Find where the given text appears and provide that cell's center as [X, Y] coordinate. 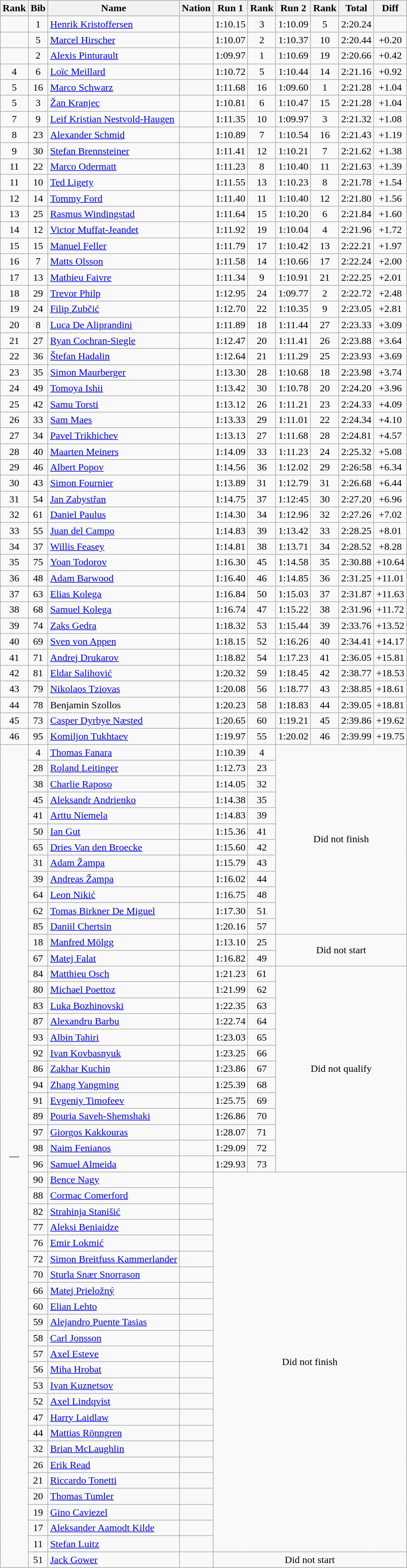
+8.28 [390, 547]
2:23.88 [356, 341]
2:23.33 [356, 325]
2:20.66 [356, 56]
Total [356, 8]
1:20.08 [231, 689]
+18.53 [390, 673]
Gino Caviezel [114, 1512]
2:38.85 [356, 689]
+3.09 [390, 325]
1:14.05 [231, 784]
1:23.86 [231, 1069]
2:22.72 [356, 293]
+1.97 [390, 246]
2:27.26 [356, 515]
1:11.40 [231, 198]
1:14.56 [231, 467]
Albin Tahiri [114, 1037]
Naim Fenianos [114, 1148]
1:17.30 [231, 910]
Name [114, 8]
Elian Lehto [114, 1306]
Andrej Drukarov [114, 657]
1:29.93 [231, 1164]
Juan del Campo [114, 531]
1:10.69 [293, 56]
1:11.79 [231, 246]
Ted Ligety [114, 182]
Samuel Almeida [114, 1164]
+0.92 [390, 72]
Samu Torsti [114, 404]
Daniel Paulus [114, 515]
Michael Poettoz [114, 990]
Komiljon Tukhtaev [114, 737]
+0.20 [390, 40]
Run 2 [293, 8]
1:12.02 [293, 467]
Tomas Birkner De Miguel [114, 910]
94 [38, 1085]
2:38.77 [356, 673]
2:34.41 [356, 641]
2:24.81 [356, 435]
Harry Laidlaw [114, 1417]
Ryan Cochran-Siegle [114, 341]
2:39.86 [356, 721]
Diff [390, 8]
2:26.68 [356, 483]
88 [38, 1195]
1:12.70 [231, 309]
2:31.96 [356, 610]
Miha Hrobat [114, 1370]
Albert Popov [114, 467]
Leif Kristian Nestvold-Haugen [114, 119]
+4.09 [390, 404]
Henrik Kristoffersen [114, 24]
1:18.77 [293, 689]
2:36.05 [356, 657]
1:12.47 [231, 341]
Emir Lokmić [114, 1243]
1:14.38 [231, 800]
Jan Zabystřan [114, 499]
1:11.35 [231, 119]
2:25.32 [356, 451]
+3.74 [390, 372]
1:10.68 [293, 372]
Mathieu Faivre [114, 277]
+13.52 [390, 626]
+2.48 [390, 293]
1:14.85 [293, 578]
2:31.25 [356, 578]
1:11.55 [231, 182]
1:16.84 [231, 594]
Bence Nagy [114, 1180]
2:23.05 [356, 309]
2:28.52 [356, 547]
1:19.97 [231, 737]
79 [38, 689]
Nation [196, 8]
Cormac Comerford [114, 1195]
96 [38, 1164]
1:16.30 [231, 562]
+1.56 [390, 198]
Evgeniy Timofeev [114, 1101]
1:13.10 [231, 942]
2:22.24 [356, 262]
Sven von Appen [114, 641]
Manuel Feller [114, 246]
Stefan Brennsteiner [114, 151]
1:18.15 [231, 641]
1:13.33 [231, 420]
2:20.44 [356, 40]
Loïc Meillard [114, 72]
Pouria Saveh-Shemshaki [114, 1116]
1:12.73 [231, 768]
2:33.76 [356, 626]
1:14.75 [231, 499]
1:11.34 [231, 277]
2:24.20 [356, 388]
2:21.43 [356, 135]
1:20.32 [231, 673]
1:21.99 [231, 990]
Elias Kolega [114, 594]
+1.72 [390, 230]
Stefan Luitz [114, 1544]
+10.64 [390, 562]
1:13.30 [231, 372]
2:23.93 [356, 356]
Nikolaos Tziovas [114, 689]
+1.54 [390, 182]
1:11.44 [293, 325]
2:22.21 [356, 246]
83 [38, 1006]
84 [38, 974]
1:10.23 [293, 182]
+11.01 [390, 578]
2:30.88 [356, 562]
1:29.09 [231, 1148]
Ian Gut [114, 831]
+3.96 [390, 388]
Samuel Kolega [114, 610]
+1.39 [390, 166]
1:22.35 [231, 1006]
2:21.32 [356, 119]
+6.34 [390, 467]
1:15.36 [231, 831]
1:10.37 [293, 40]
1:13.71 [293, 547]
90 [38, 1180]
1:23.03 [231, 1037]
Zakhar Kuchin [114, 1069]
93 [38, 1037]
98 [38, 1148]
Pavel Trikhichev [114, 435]
+6.44 [390, 483]
+18.81 [390, 705]
1:10.78 [293, 388]
Thomas Tumler [114, 1496]
Ivan Kovbasnyuk [114, 1053]
Aleksi Beniaidze [114, 1227]
+11.63 [390, 594]
Trevor Philp [114, 293]
1:13.13 [231, 435]
Ivan Kuznetsov [114, 1385]
2:21.63 [356, 166]
Sturla Snær Snorrason [114, 1275]
Riccardo Tonetti [114, 1481]
1:11.21 [293, 404]
95 [38, 737]
1:15.44 [293, 626]
Tomoya Ishii [114, 388]
1:18.83 [293, 705]
Žan Kranjec [114, 103]
Did not qualify [341, 1069]
1:20.65 [231, 721]
1:10.47 [293, 103]
1:14.09 [231, 451]
Dries Van den Broecke [114, 847]
1:10.54 [293, 135]
77 [38, 1227]
1:11.58 [231, 262]
1:10.21 [293, 151]
1:10.72 [231, 72]
1:18.32 [231, 626]
Brian McLaughlin [114, 1449]
2:31.87 [356, 594]
Matts Olsson [114, 262]
+18.61 [390, 689]
1:10.09 [293, 24]
Rasmus Windingstad [114, 214]
Marco Schwarz [114, 87]
82 [38, 1212]
1:16.75 [231, 895]
1:10.39 [231, 752]
+0.42 [390, 56]
2:26:58 [356, 467]
1:14.81 [231, 547]
Tommy Ford [114, 198]
+1.60 [390, 214]
Matej Falat [114, 958]
80 [38, 990]
+14.17 [390, 641]
87 [38, 1021]
+6.96 [390, 499]
Aleksander Aamodt Kilde [114, 1528]
1:10.04 [293, 230]
2:21.80 [356, 198]
2:21.96 [356, 230]
1:15.22 [293, 610]
Erik Read [114, 1464]
1:12.64 [231, 356]
Daniil Chertsin [114, 926]
1:10.66 [293, 262]
Maarten Meiners [114, 451]
86 [38, 1069]
Strahinja Stanišić [114, 1212]
1:13.12 [231, 404]
92 [38, 1053]
Adam Barwood [114, 578]
1:22.74 [231, 1021]
+8.01 [390, 531]
+2.01 [390, 277]
2:21.84 [356, 214]
1:23.25 [231, 1053]
Run 1 [231, 8]
81 [38, 673]
1:10.15 [231, 24]
2:23.98 [356, 372]
1:18.45 [293, 673]
Alejandro Puente Tasias [114, 1322]
Zaks Gedra [114, 626]
Andreas Žampa [114, 879]
Yoan Todorov [114, 562]
Adam Žampa [114, 863]
1:14.58 [293, 562]
2:21.78 [356, 182]
1:09.60 [293, 87]
+15.81 [390, 657]
Casper Dyrbye Næsted [114, 721]
76 [38, 1243]
— [14, 1156]
Bib [38, 8]
Simon Fournier [114, 483]
Zhang Yangming [114, 1085]
1:21.23 [231, 974]
1:16.82 [231, 958]
2:21.62 [356, 151]
Arttu Niemela [114, 816]
Willis Feasey [114, 547]
Benjamin Szollos [114, 705]
1:09.77 [293, 293]
1:20.02 [293, 737]
1:13.89 [231, 483]
78 [38, 705]
91 [38, 1101]
1:16.26 [293, 641]
Simon Breitfuss Kammerlander [114, 1259]
Mattias Rönngren [114, 1433]
Alexandru Barbu [114, 1021]
+5.08 [390, 451]
+3.64 [390, 341]
2:28.25 [356, 531]
74 [38, 626]
Matej Prieložný [114, 1291]
1:11.64 [231, 214]
1:15.60 [231, 847]
Axel Lindqvist [114, 1401]
75 [38, 562]
Luca De Aliprandini [114, 325]
+4.10 [390, 420]
2:20.24 [356, 24]
1:16.02 [231, 879]
Štefan Hadalin [114, 356]
Charlie Raposo [114, 784]
1:11.01 [293, 420]
Axel Esteve [114, 1354]
1:10.20 [293, 214]
1:18.82 [231, 657]
1:15.03 [293, 594]
Marcel Hirscher [114, 40]
1:20.23 [231, 705]
+2.00 [390, 262]
85 [38, 926]
Leon Nikić [114, 895]
+7.02 [390, 515]
1:20.16 [231, 926]
2:27.20 [356, 499]
1:11.29 [293, 356]
Aleksandr Andrienko [114, 800]
1:10.07 [231, 40]
1:11.92 [231, 230]
+11.72 [390, 610]
Eldar Salihović [114, 673]
2:22.25 [356, 277]
2:24.33 [356, 404]
Filip Zubčić [114, 309]
1:10.89 [231, 135]
+4.57 [390, 435]
Marco Odermatt [114, 166]
1:12:45 [293, 499]
1:16.74 [231, 610]
1:12.96 [293, 515]
+19.75 [390, 737]
+1.38 [390, 151]
Jack Gower [114, 1560]
Alexander Schmid [114, 135]
Alexis Pinturault [114, 56]
Victor Muffat-Jeandet [114, 230]
1:12.95 [231, 293]
+1.19 [390, 135]
1:17.23 [293, 657]
1:10.81 [231, 103]
1:28.07 [231, 1132]
1:10.44 [293, 72]
1:12.79 [293, 483]
Carl Jonsson [114, 1338]
Sam Maes [114, 420]
1:10.35 [293, 309]
1:10.91 [293, 277]
Manfred Mölgg [114, 942]
Giorgos Kakkouras [114, 1132]
1:25.39 [231, 1085]
1:25.75 [231, 1101]
Luka Bozhinovski [114, 1006]
2:24.34 [356, 420]
+2.81 [390, 309]
1:10.42 [293, 246]
1:19.21 [293, 721]
Roland Leitinger [114, 768]
+1.08 [390, 119]
1:11.89 [231, 325]
+3.69 [390, 356]
1:14.30 [231, 515]
2:39.05 [356, 705]
Simon Maurberger [114, 372]
Matthieu Osch [114, 974]
89 [38, 1116]
2:39.99 [356, 737]
Thomas Fanara [114, 752]
97 [38, 1132]
1:16.40 [231, 578]
2:21.16 [356, 72]
1:15.79 [231, 863]
+19.62 [390, 721]
1:26.86 [231, 1116]
